Determine the [x, y] coordinate at the center of the cell enclosing the given text.  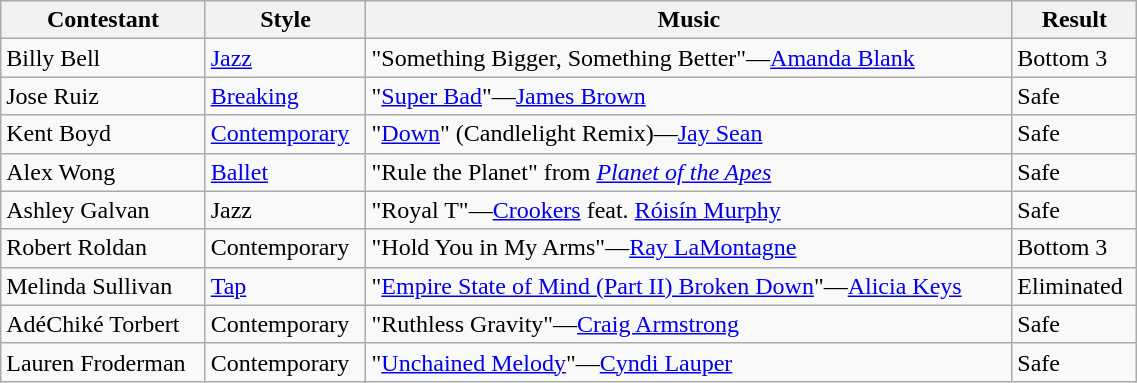
AdéChiké Torbert [103, 324]
"Ruthless Gravity"—Craig Armstrong [689, 324]
Tap [286, 286]
"Something Bigger, Something Better"—Amanda Blank [689, 58]
"Hold You in My Arms"—Ray LaMontagne [689, 248]
Music [689, 20]
"Rule the Planet" from Planet of the Apes [689, 172]
"Unchained Melody"—Cyndi Lauper [689, 362]
Result [1074, 20]
Kent Boyd [103, 134]
Ballet [286, 172]
Melinda Sullivan [103, 286]
Style [286, 20]
Contestant [103, 20]
Robert Roldan [103, 248]
Ashley Galvan [103, 210]
"Royal T"—Crookers feat. Róisín Murphy [689, 210]
Alex Wong [103, 172]
"Super Bad"—James Brown [689, 96]
Billy Bell [103, 58]
Eliminated [1074, 286]
Lauren Froderman [103, 362]
Jose Ruiz [103, 96]
"Empire State of Mind (Part II) Broken Down"—Alicia Keys [689, 286]
"Down" (Candlelight Remix)—Jay Sean [689, 134]
Breaking [286, 96]
